Find where the given text appears and provide that cell's center as (X, Y) coordinate. 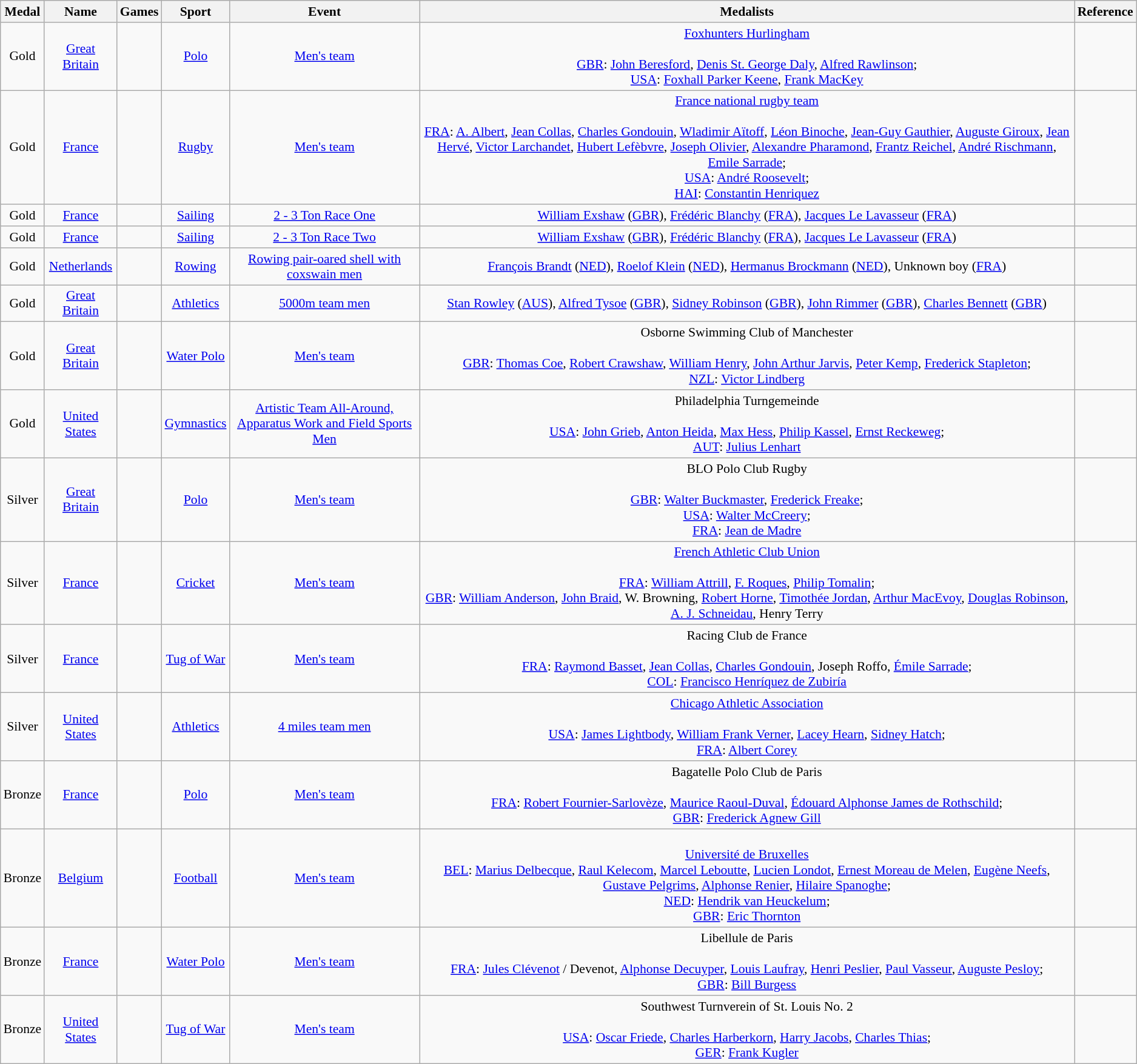
Racing Club de FranceFRA: Raymond Basset, Jean Collas, Charles Gondouin, Joseph Roffo, Émile Sarrade; COL: Francisco Henríquez de Zubiría (747, 659)
Medalists (747, 12)
BLO Polo Club RugbyGBR: Walter Buckmaster, Frederick Freake; USA: Walter McCreery; FRA: Jean de Madre (747, 500)
Medal (22, 12)
Foxhunters HurlinghamGBR: John Beresford, Denis St. George Daly, Alfred Rawlinson; USA: Foxhall Parker Keene, Frank MacKey (747, 56)
Cricket (195, 583)
François Brandt (NED), Roelof Klein (NED), Hermanus Brockmann (NED), Unknown boy (FRA) (747, 267)
Gymnastics (195, 424)
2 - 3 Ton Race One (325, 216)
Football (195, 878)
Games (139, 12)
Rowing pair-oared shell with coxswain men (325, 267)
Reference (1105, 12)
2 - 3 Ton Race Two (325, 237)
Rowing (195, 267)
Rugby (195, 148)
Bagatelle Polo Club de ParisFRA: Robert Fournier-Sarlovèze, Maurice Raoul-Duval, Édouard Alphonse James de Rothschild; GBR: Frederick Agnew Gill (747, 795)
Netherlands (81, 267)
Libellule de ParisFRA: Jules Clévenot / Devenot, Alphonse Decuyper, Louis Laufray, Henri Peslier, Paul Vasseur, Auguste Pesloy; GBR: Bill Burgess (747, 962)
Name (81, 12)
Chicago Athletic AssociationUSA: James Lightbody, William Frank Verner, Lacey Hearn, Sidney Hatch; FRA: Albert Corey (747, 727)
Belgium (81, 878)
Stan Rowley (AUS), Alfred Tysoe (GBR), Sidney Robinson (GBR), John Rimmer (GBR), Charles Bennett (GBR) (747, 303)
Southwest Turnverein of St. Louis No. 2USA: Oscar Friede, Charles Harberkorn, Harry Jacobs, Charles Thias; GER: Frank Kugler (747, 1029)
5000m team men (325, 303)
Philadelphia TurngemeindeUSA: John Grieb, Anton Heida, Max Hess, Philip Kassel, Ernst Reckeweg; AUT: Julius Lenhart (747, 424)
Event (325, 12)
Artistic Team All-Around, Apparatus Work and Field Sports Men (325, 424)
4 miles team men (325, 727)
Sport (195, 12)
